Pinpoint the cell where the given text exists, returning its (x, y) midpoint coordinate. 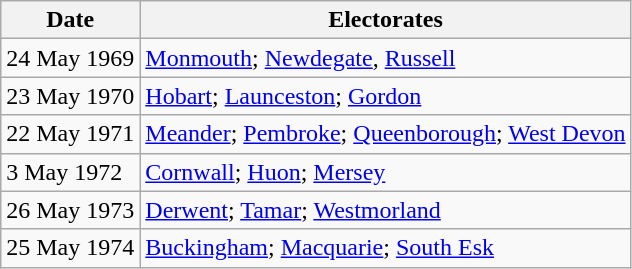
25 May 1974 (70, 248)
22 May 1971 (70, 134)
23 May 1970 (70, 96)
Derwent; Tamar; Westmorland (386, 210)
24 May 1969 (70, 58)
Date (70, 20)
Meander; Pembroke; Queenborough; West Devon (386, 134)
Hobart; Launceston; Gordon (386, 96)
Buckingham; Macquarie; South Esk (386, 248)
Monmouth; Newdegate, Russell (386, 58)
Cornwall; Huon; Mersey (386, 172)
Electorates (386, 20)
3 May 1972 (70, 172)
26 May 1973 (70, 210)
